Provide the (X, Y) coordinate of the cell's center where the given text is located.  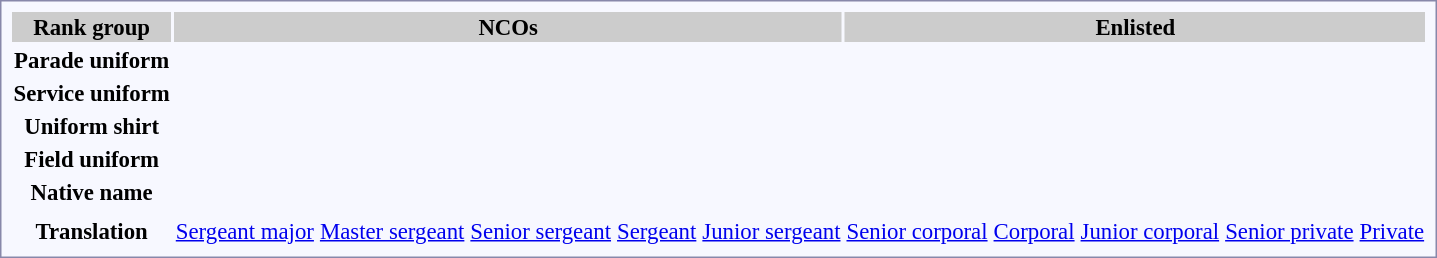
Native name (92, 192)
Enlisted (1136, 27)
Uniform shirt (92, 126)
Private (1392, 231)
Parade uniform (92, 60)
Corporal (1034, 231)
Junior corporal (1150, 231)
Sergeant major (244, 231)
Translation (92, 231)
Junior sergeant (772, 231)
Senior sergeant (541, 231)
Senior private (1290, 231)
Service uniform (92, 93)
Field uniform (92, 159)
Master sergeant (392, 231)
Rank group (92, 27)
Sergeant (657, 231)
NCOs (508, 27)
Senior corporal (917, 231)
